Search for the cell housing the specified text and yield its [X, Y] center coordinate. 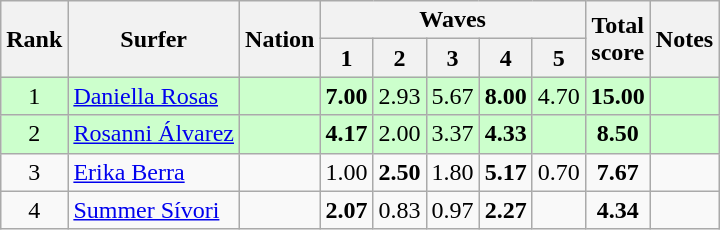
Notes [684, 39]
5.67 [452, 96]
2.00 [400, 134]
4.17 [346, 134]
Surfer [154, 39]
0.70 [558, 172]
Erika Berra [154, 172]
8.00 [506, 96]
1.00 [346, 172]
1.80 [452, 172]
Nation [280, 39]
Rosanni Álvarez [154, 134]
4.33 [506, 134]
2.93 [400, 96]
0.97 [452, 210]
2.27 [506, 210]
5 [558, 58]
Waves [452, 20]
7.67 [618, 172]
15.00 [618, 96]
Totalscore [618, 39]
7.00 [346, 96]
5.17 [506, 172]
2.50 [400, 172]
4.70 [558, 96]
4.34 [618, 210]
Summer Sívori [154, 210]
3.37 [452, 134]
8.50 [618, 134]
2.07 [346, 210]
0.83 [400, 210]
Rank [34, 39]
Daniella Rosas [154, 96]
